Output the [X, Y] coordinate of the center of the cell containing the given text.  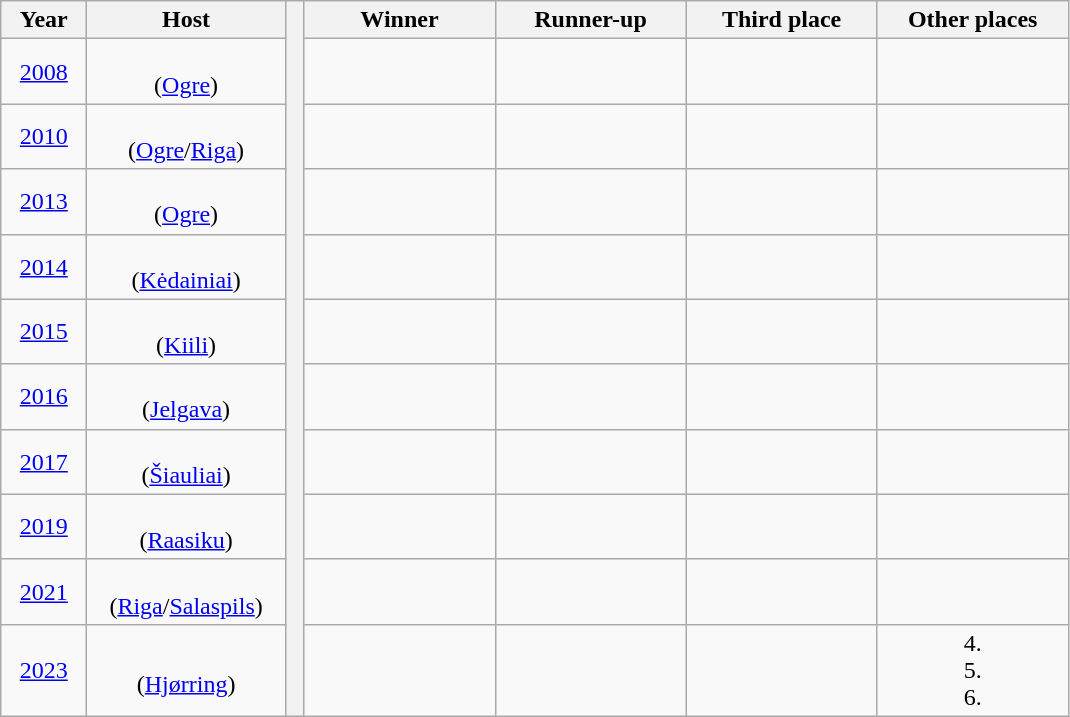
2019 [44, 526]
(Kėdainiai) [186, 266]
(Ogre/Riga) [186, 136]
(Šiauliai) [186, 462]
Year [44, 20]
2008 [44, 72]
Winner [400, 20]
(Riga/Salaspils) [186, 592]
2010 [44, 136]
(Raasiku) [186, 526]
4. 5. 6. [972, 670]
2017 [44, 462]
Host [186, 20]
2013 [44, 202]
Third place [782, 20]
2015 [44, 332]
Runner-up [590, 20]
(Jelgava) [186, 396]
(Kiili) [186, 332]
2014 [44, 266]
2021 [44, 592]
(Hjørring) [186, 670]
2016 [44, 396]
Other places [972, 20]
2023 [44, 670]
